Output the [x, y] coordinate of the center of the cell containing the given text.  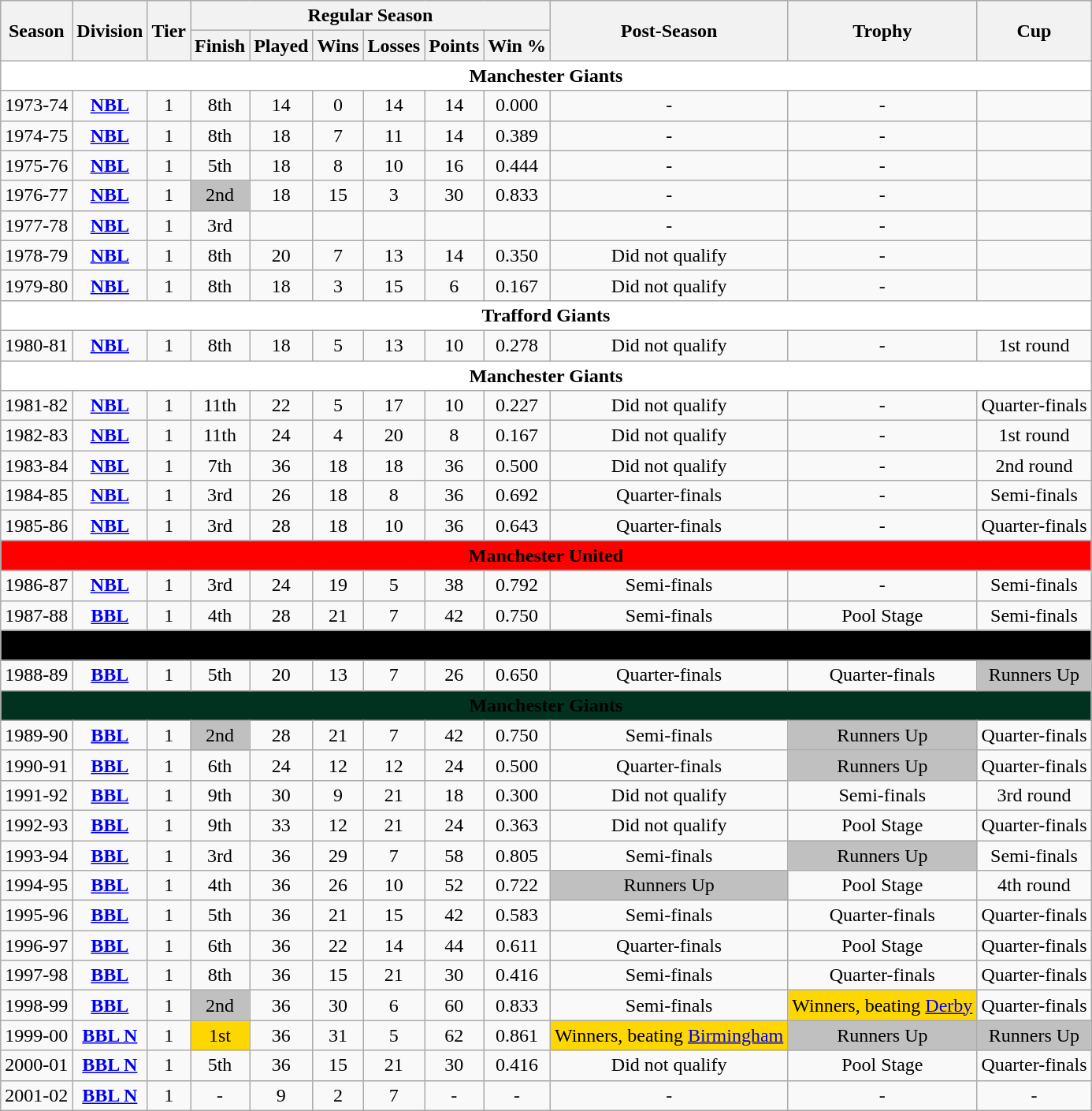
31 [338, 1035]
1999-00 [36, 1035]
1981-82 [36, 406]
0 [338, 106]
19 [338, 585]
0.861 [517, 1035]
1989-90 [36, 735]
60 [454, 1005]
0.583 [517, 916]
1996-97 [36, 946]
0.000 [517, 106]
Trafford Giants [546, 315]
0.692 [517, 496]
1991-92 [36, 795]
Wins [338, 46]
0.805 [517, 855]
1973-74 [36, 106]
2001-02 [36, 1095]
0.350 [517, 255]
1980-81 [36, 345]
38 [454, 585]
Points [454, 46]
44 [454, 946]
4 [338, 436]
3rd round [1034, 795]
1975-76 [36, 165]
1976-77 [36, 195]
16 [454, 165]
Winners, beating Birmingham [668, 1035]
Winners, beating Derby [882, 1005]
0.643 [517, 526]
1982-83 [36, 436]
11 [394, 136]
17 [394, 406]
0.363 [517, 825]
1993-94 [36, 855]
1995-96 [36, 916]
0.792 [517, 585]
1987-88 [36, 615]
58 [454, 855]
1984-85 [36, 496]
29 [338, 855]
Regular Season [370, 16]
1990-91 [36, 765]
2 [338, 1095]
1983-84 [36, 466]
Cup [1034, 31]
Post-Season [668, 31]
Manchester United [546, 555]
1986-87 [36, 585]
1992-93 [36, 825]
0.611 [517, 946]
Tier [169, 31]
Played [281, 46]
Division [110, 31]
0.389 [517, 136]
1st [221, 1035]
Win % [517, 46]
Trophy [882, 31]
Losses [394, 46]
2000-01 [36, 1065]
Finish [221, 46]
0.278 [517, 345]
0.444 [517, 165]
1979-80 [36, 285]
52 [454, 886]
1994-95 [36, 886]
0.300 [517, 795]
4th round [1034, 886]
1977-78 [36, 225]
62 [454, 1035]
0.227 [517, 406]
1974-75 [36, 136]
7th [221, 466]
1985-86 [36, 526]
0.650 [517, 675]
2nd round [1034, 466]
0.722 [517, 886]
Manchester Eagles [546, 645]
33 [281, 825]
1978-79 [36, 255]
1998-99 [36, 1005]
Season [36, 31]
1988-89 [36, 675]
1997-98 [36, 975]
